From the cell containing the given text, extract its center point as [X, Y] coordinate. 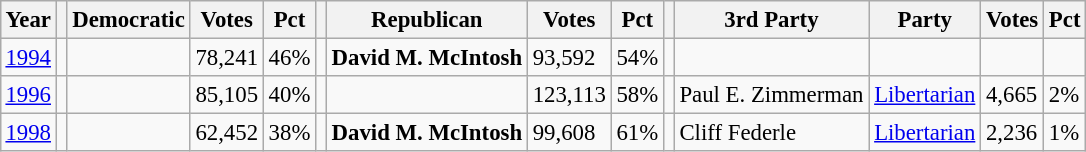
Democratic [128, 20]
4,665 [1012, 95]
62,452 [226, 133]
Party [925, 20]
46% [289, 57]
2,236 [1012, 133]
1% [1065, 133]
61% [637, 133]
3rd Party [772, 20]
78,241 [226, 57]
54% [637, 57]
Year [28, 20]
1998 [28, 133]
2% [1065, 95]
1996 [28, 95]
38% [289, 133]
123,113 [569, 95]
58% [637, 95]
99,608 [569, 133]
85,105 [226, 95]
93,592 [569, 57]
40% [289, 95]
1994 [28, 57]
Cliff Federle [772, 133]
Republican [426, 20]
Paul E. Zimmerman [772, 95]
